From the cell containing the given text, extract its center point as (X, Y) coordinate. 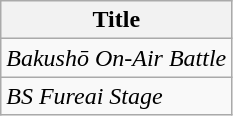
BS Fureai Stage (116, 96)
Bakushō On-Air Battle (116, 58)
Title (116, 20)
